Identify which cell holds the provided text, then report its [x, y] central coordinate. 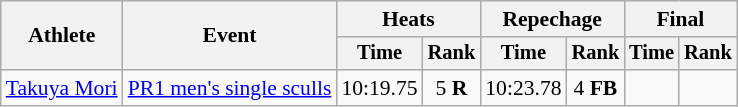
4 FB [596, 88]
Athlete [62, 36]
Repechage [552, 19]
10:23.78 [523, 88]
Takuya Mori [62, 88]
Heats [408, 19]
5 R [452, 88]
10:19.75 [379, 88]
PR1 men's single sculls [230, 88]
Event [230, 36]
Final [680, 19]
